Determine the [X, Y] coordinate at the center of the cell enclosing the given text.  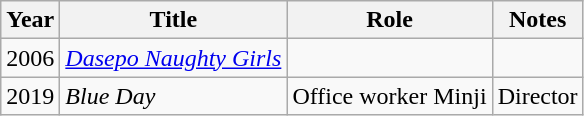
Year [30, 20]
Office worker Minji [390, 96]
Role [390, 20]
Dasepo Naughty Girls [174, 58]
2006 [30, 58]
Blue Day [174, 96]
Director [538, 96]
Notes [538, 20]
2019 [30, 96]
Title [174, 20]
